Determine the [x, y] coordinate at the center of the cell enclosing the given text.  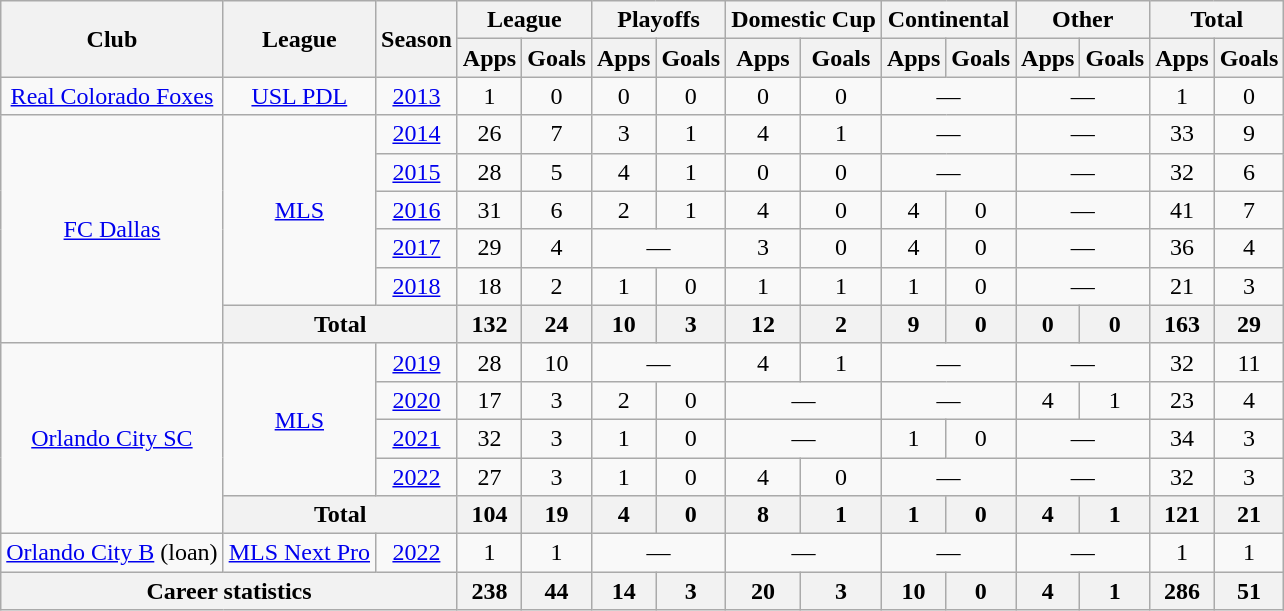
5 [557, 172]
41 [1182, 210]
238 [489, 591]
Season [417, 39]
FC Dallas [112, 229]
Orlando City SC [112, 438]
2017 [417, 248]
2021 [417, 438]
Continental [948, 20]
12 [764, 324]
44 [557, 591]
33 [1182, 134]
18 [489, 286]
Real Colorado Foxes [112, 96]
2016 [417, 210]
121 [1182, 515]
24 [557, 324]
132 [489, 324]
2015 [417, 172]
2013 [417, 96]
11 [1249, 362]
Orlando City B (loan) [112, 553]
34 [1182, 438]
31 [489, 210]
14 [623, 591]
286 [1182, 591]
2020 [417, 400]
2014 [417, 134]
Playoffs [658, 20]
163 [1182, 324]
USL PDL [299, 96]
27 [489, 477]
2018 [417, 286]
2019 [417, 362]
Domestic Cup [804, 20]
104 [489, 515]
19 [557, 515]
51 [1249, 591]
Club [112, 39]
20 [764, 591]
8 [764, 515]
36 [1182, 248]
MLS Next Pro [299, 553]
17 [489, 400]
Career statistics [230, 591]
23 [1182, 400]
26 [489, 134]
Other [1083, 20]
